Pinpoint the cell where the given text exists, returning its [x, y] midpoint coordinate. 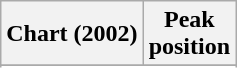
Peakposition [189, 34]
Chart (2002) [72, 34]
